Search for the cell housing the specified text and yield its [x, y] center coordinate. 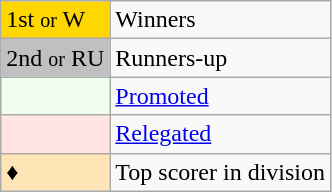
Runners-up [220, 58]
1st or W [56, 20]
Relegated [220, 134]
2nd or RU [56, 58]
Promoted [220, 96]
Top scorer in division [220, 172]
Winners [220, 20]
♦ [56, 172]
